For the text-containing cell, return its midpoint in (x, y) coordinate format. 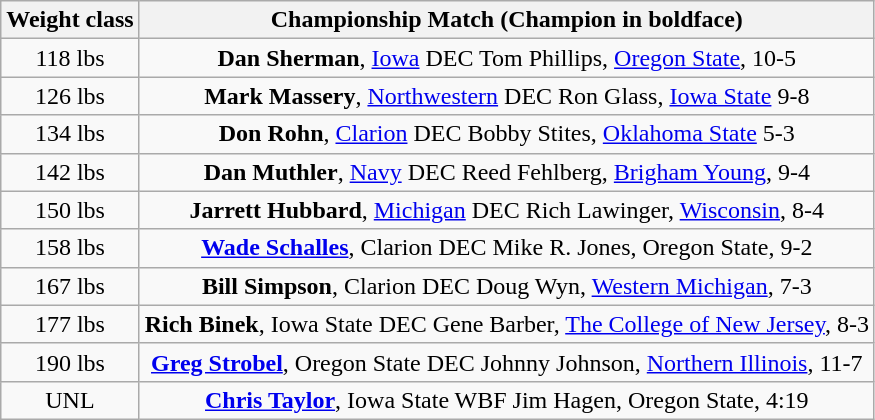
150 lbs (70, 210)
Jarrett Hubbard, Michigan DEC Rich Lawinger, Wisconsin, 8-4 (506, 210)
Don Rohn, Clarion DEC Bobby Stites, Oklahoma State 5-3 (506, 134)
Championship Match (Champion in boldface) (506, 20)
190 lbs (70, 362)
142 lbs (70, 172)
Greg Strobel, Oregon State DEC Johnny Johnson, Northern Illinois, 11-7 (506, 362)
Rich Binek, Iowa State DEC Gene Barber, The College of New Jersey, 8-3 (506, 324)
118 lbs (70, 58)
Weight class (70, 20)
134 lbs (70, 134)
Wade Schalles, Clarion DEC Mike R. Jones, Oregon State, 9-2 (506, 248)
Mark Massery, Northwestern DEC Ron Glass, Iowa State 9-8 (506, 96)
Dan Muthler, Navy DEC Reed Fehlberg, Brigham Young, 9-4 (506, 172)
167 lbs (70, 286)
158 lbs (70, 248)
Dan Sherman, Iowa DEC Tom Phillips, Oregon State, 10-5 (506, 58)
Chris Taylor, Iowa State WBF Jim Hagen, Oregon State, 4:19 (506, 400)
UNL (70, 400)
177 lbs (70, 324)
Bill Simpson, Clarion DEC Doug Wyn, Western Michigan, 7-3 (506, 286)
126 lbs (70, 96)
